Search for the cell housing the specified text and yield its [x, y] center coordinate. 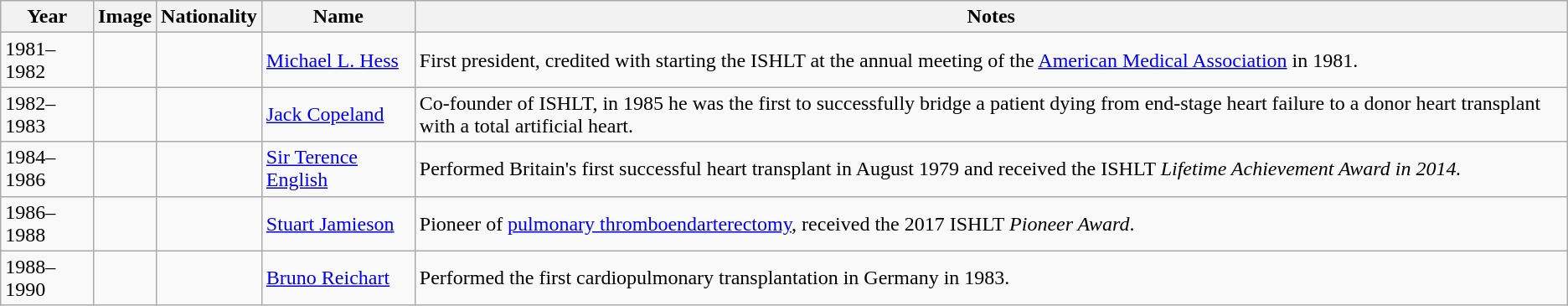
Image [126, 17]
Notes [991, 17]
1986–1988 [47, 223]
Sir Terence English [338, 169]
Pioneer of pulmonary thromboendarterectomy, received the 2017 ISHLT Pioneer Award. [991, 223]
1982–1983 [47, 114]
Performed the first cardiopulmonary transplantation in Germany in 1983. [991, 278]
Nationality [209, 17]
Jack Copeland [338, 114]
First president, credited with starting the ISHLT at the annual meeting of the American Medical Association in 1981. [991, 60]
Michael L. Hess [338, 60]
Year [47, 17]
Name [338, 17]
1984–1986 [47, 169]
Performed Britain's first successful heart transplant in August 1979 and received the ISHLT Lifetime Achievement Award in 2014. [991, 169]
1981–1982 [47, 60]
Stuart Jamieson [338, 223]
1988–1990 [47, 278]
Bruno Reichart [338, 278]
